Return [X, Y] of the center of cell containing provided text 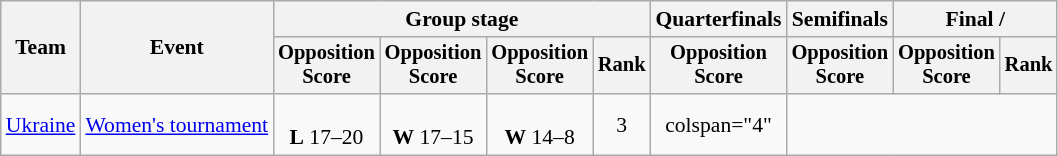
Quarterfinals [719, 19]
3 [622, 124]
W 14–8 [540, 124]
Team [41, 48]
W 17–15 [434, 124]
Event [176, 48]
Final / [975, 19]
colspan="4" [719, 124]
Group stage [462, 19]
Semifinals [840, 19]
L 17–20 [326, 124]
Women's tournament [176, 124]
Ukraine [41, 124]
